Extract the [x, y] coordinate from the center of the cell holding the provided text.  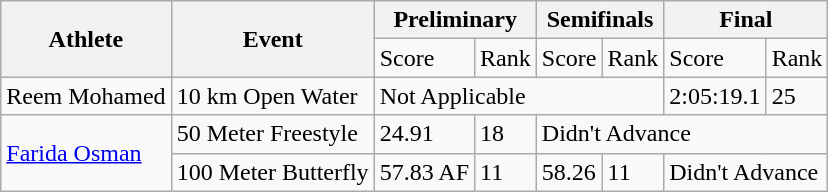
Athlete [86, 39]
25 [797, 96]
58.26 [569, 172]
10 km Open Water [272, 96]
Final [746, 20]
Preliminary [455, 20]
Event [272, 39]
57.83 AF [424, 172]
18 [506, 134]
Farida Osman [86, 153]
24.91 [424, 134]
Not Applicable [519, 96]
Reem Mohamed [86, 96]
100 Meter Butterfly [272, 172]
50 Meter Freestyle [272, 134]
2:05:19.1 [715, 96]
Semifinals [600, 20]
